Output the [X, Y] coordinate of the center of the cell containing the given text.  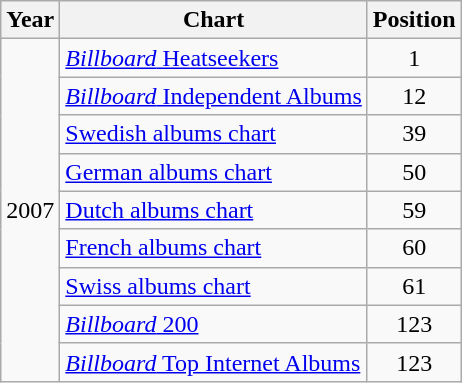
12 [414, 96]
61 [414, 286]
Billboard 200 [214, 324]
Position [414, 20]
Chart [214, 20]
Swiss albums chart [214, 286]
50 [414, 172]
Billboard Heatseekers [214, 58]
59 [414, 210]
Year [30, 20]
Billboard Independent Albums [214, 96]
60 [414, 248]
French albums chart [214, 248]
Dutch albums chart [214, 210]
Swedish albums chart [214, 134]
2007 [30, 210]
39 [414, 134]
German albums chart [214, 172]
1 [414, 58]
Billboard Top Internet Albums [214, 362]
